Extract the [X, Y] coordinate from the center of the cell holding the provided text.  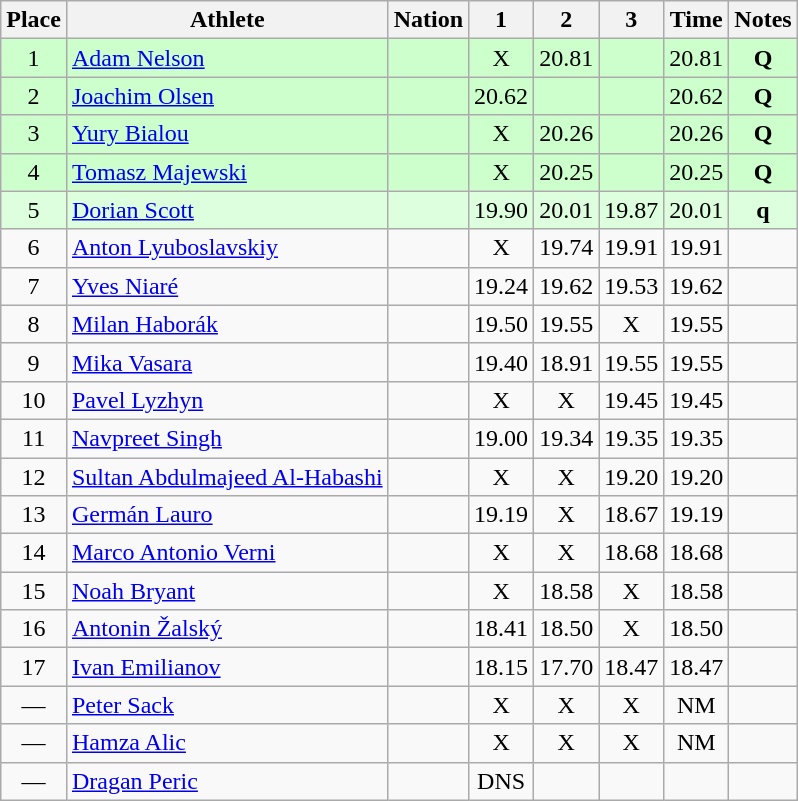
4 [34, 172]
15 [34, 591]
Peter Sack [227, 705]
Adam Nelson [227, 58]
19.53 [632, 286]
18.41 [502, 629]
19.50 [502, 324]
19.87 [632, 210]
Time [696, 20]
Ivan Emilianov [227, 667]
5 [34, 210]
17.70 [566, 667]
Dorian Scott [227, 210]
Germán Lauro [227, 515]
11 [34, 438]
Notes [763, 20]
19.24 [502, 286]
19.74 [566, 248]
19.40 [502, 362]
Yves Niaré [227, 286]
DNS [502, 781]
Anton Lyuboslavskiy [227, 248]
Hamza Alic [227, 743]
Joachim Olsen [227, 96]
Place [34, 20]
Dragan Peric [227, 781]
Pavel Lyzhyn [227, 400]
18.91 [566, 362]
Noah Bryant [227, 591]
18.67 [632, 515]
7 [34, 286]
19.90 [502, 210]
Tomasz Majewski [227, 172]
13 [34, 515]
6 [34, 248]
Antonin Žalský [227, 629]
10 [34, 400]
18.15 [502, 667]
Marco Antonio Verni [227, 553]
Nation [428, 20]
19.34 [566, 438]
9 [34, 362]
12 [34, 477]
Sultan Abdulmajeed Al-Habashi [227, 477]
16 [34, 629]
19.00 [502, 438]
Mika Vasara [227, 362]
Athlete [227, 20]
q [763, 210]
Yury Bialou [227, 134]
17 [34, 667]
14 [34, 553]
8 [34, 324]
Navpreet Singh [227, 438]
Milan Haborák [227, 324]
